Output the (X, Y) coordinate of the center of the cell containing the given text.  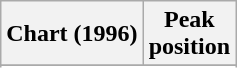
Peakposition (189, 34)
Chart (1996) (72, 34)
